Search for the cell housing the specified text and yield its [x, y] center coordinate. 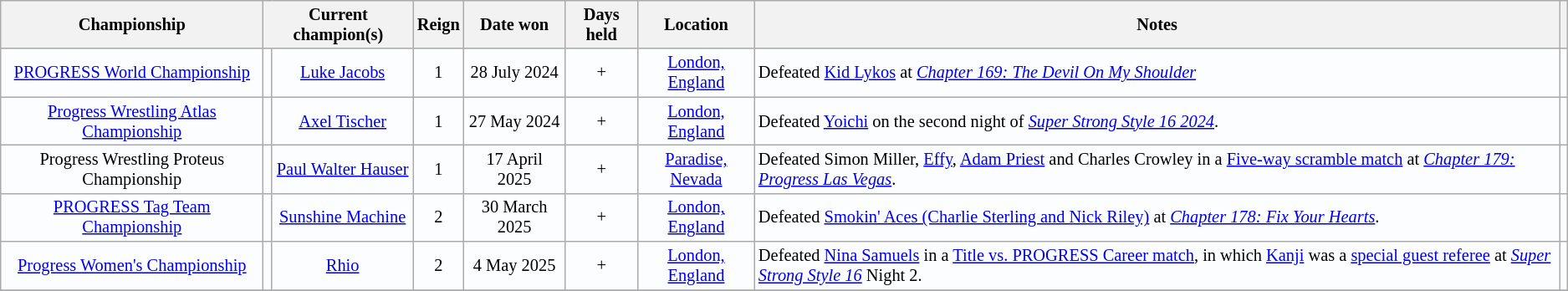
PROGRESS World Championship [132, 73]
30 March 2025 [515, 217]
4 May 2025 [515, 266]
Location [696, 24]
Sunshine Machine [343, 217]
Rhio [343, 266]
Reign [438, 24]
Paul Walter Hauser [343, 169]
Days held [602, 24]
27 May 2024 [515, 121]
Axel Tischer [343, 121]
17 April 2025 [515, 169]
Defeated Smokin' Aces (Charlie Sterling and Nick Riley) at Chapter 178: Fix Your Hearts. [1157, 217]
Progress Wrestling Proteus Championship [132, 169]
Progress Women's Championship [132, 266]
Date won [515, 24]
Current champion(s) [338, 24]
Championship [132, 24]
Defeated Yoichi on the second night of Super Strong Style 16 2024. [1157, 121]
28 July 2024 [515, 73]
Defeated Nina Samuels in a Title vs. PROGRESS Career match, in which Kanji was a special guest referee at Super Strong Style 16 Night 2. [1157, 266]
Paradise, Nevada [696, 169]
Luke Jacobs [343, 73]
Progress Wrestling Atlas Championship [132, 121]
Notes [1157, 24]
PROGRESS Tag Team Championship [132, 217]
Defeated Kid Lykos at Chapter 169: The Devil On My Shoulder [1157, 73]
Defeated Simon Miller, Effy, Adam Priest and Charles Crowley in a Five-way scramble match at Chapter 179: Progress Las Vegas. [1157, 169]
